Capture the cell that displays the provided text and extract its [x, y] central coordinate. 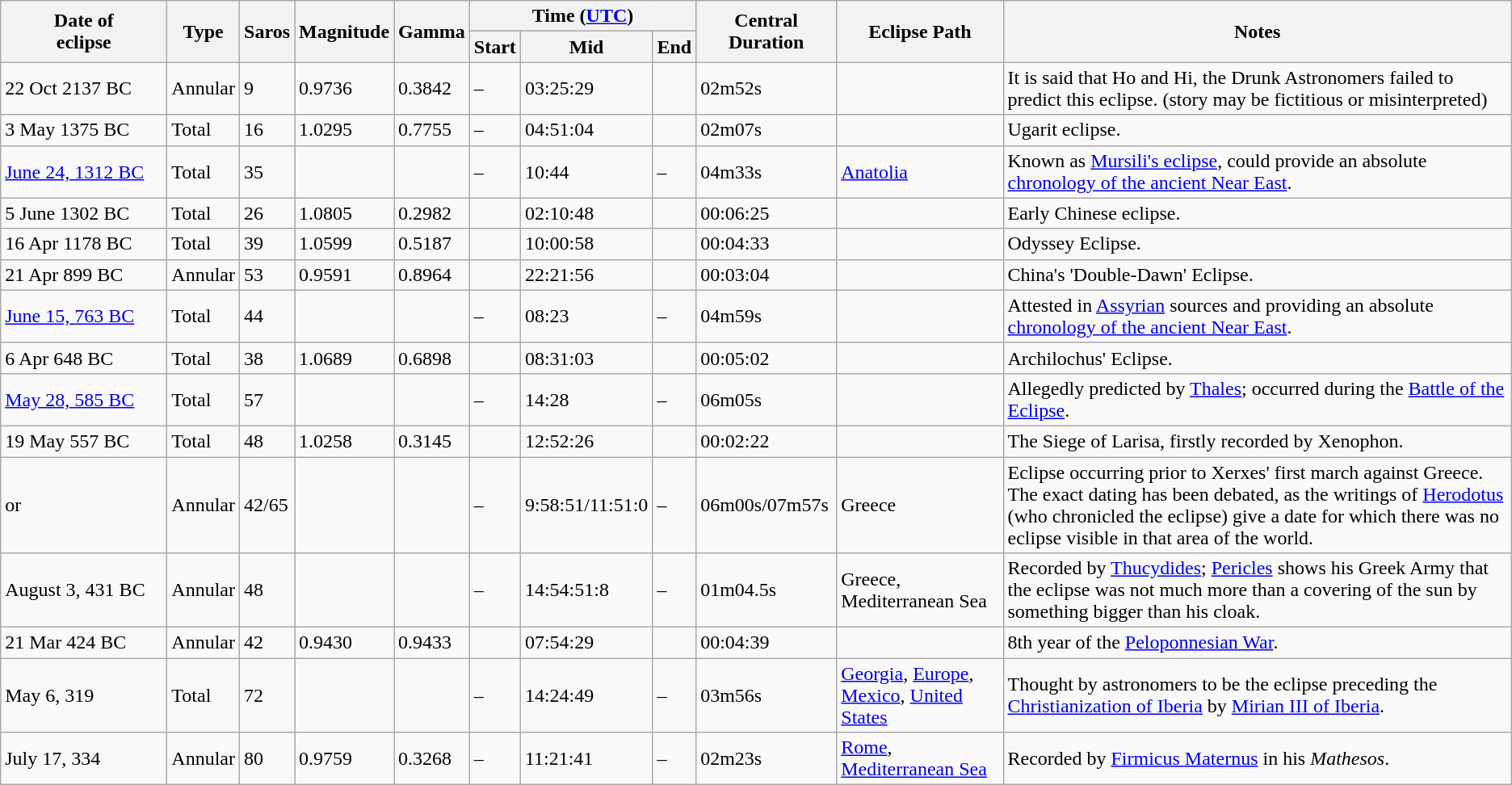
14:28 [586, 399]
04m59s [766, 317]
Mid [586, 47]
14:24:49 [586, 695]
End [674, 47]
Early Chinese eclipse. [1257, 213]
0.9430 [344, 643]
0.9591 [344, 275]
Date ofeclipse [84, 31]
0.3268 [432, 759]
00:05:02 [766, 358]
Rome, Mediterranean Sea [920, 759]
38 [267, 358]
06m00s/07m57s [766, 506]
May 28, 585 BC [84, 399]
3 May 1375 BC [84, 130]
It is said that Ho and Hi, the Drunk Astronomers failed to predict this eclipse. (story may be fictitious or misinterpreted) [1257, 89]
0.2982 [432, 213]
1.0689 [344, 358]
42/65 [267, 506]
Attested in Assyrian sources and providing an absolute chronology of the ancient Near East. [1257, 317]
10:44 [586, 171]
0.9759 [344, 759]
00:04:39 [766, 643]
08:23 [586, 317]
22:21:56 [586, 275]
Saros [267, 31]
Start [494, 47]
11:21:41 [586, 759]
Time (UTC) [582, 16]
0.5187 [432, 244]
Greece, Mediterranean Sea [920, 590]
00:03:04 [766, 275]
1.0295 [344, 130]
80 [267, 759]
0.6898 [432, 358]
Type [204, 31]
57 [267, 399]
26 [267, 213]
0.9433 [432, 643]
02:10:48 [586, 213]
00:06:25 [766, 213]
0.7755 [432, 130]
May 6, 319 [84, 695]
The Siege of Larisa, firstly recorded by Xenophon. [1257, 441]
10:00:58 [586, 244]
06m05s [766, 399]
Archilochus' Eclipse. [1257, 358]
Magnitude [344, 31]
Greece [920, 506]
16 Apr 1178 BC [84, 244]
21 Apr 899 BC [84, 275]
08:31:03 [586, 358]
1.0599 [344, 244]
Notes [1257, 31]
China's 'Double-Dawn' Eclipse. [1257, 275]
02m23s [766, 759]
0.3145 [432, 441]
Eclipse Path [920, 31]
00:04:33 [766, 244]
8th year of the Peloponnesian War. [1257, 643]
03m56s [766, 695]
00:02:22 [766, 441]
35 [267, 171]
Georgia, Europe, Mexico, United States [920, 695]
19 May 557 BC [84, 441]
03:25:29 [586, 89]
16 [267, 130]
0.8964 [432, 275]
or [84, 506]
21 Mar 424 BC [84, 643]
July 17, 334 [84, 759]
04m33s [766, 171]
Recorded by Firmicus Maternus in his Mathesos. [1257, 759]
1.0805 [344, 213]
07:54:29 [586, 643]
22 Oct 2137 BC [84, 89]
Anatolia [920, 171]
72 [267, 695]
14:54:51:8 [586, 590]
0.3842 [432, 89]
6 Apr 648 BC [84, 358]
5 June 1302 BC [84, 213]
9 [267, 89]
Ugarit eclipse. [1257, 130]
53 [267, 275]
02m07s [766, 130]
1.0258 [344, 441]
04:51:04 [586, 130]
42 [267, 643]
44 [267, 317]
Odyssey Eclipse. [1257, 244]
August 3, 431 BC [84, 590]
12:52:26 [586, 441]
9:58:51/11:51:0 [586, 506]
Allegedly predicted by Thales; occurred during the Battle of the Eclipse. [1257, 399]
June 15, 763 BC [84, 317]
01m04.5s [766, 590]
Known as Mursili's eclipse, could provide an absolute chronology of the ancient Near East. [1257, 171]
Central Duration [766, 31]
Gamma [432, 31]
02m52s [766, 89]
39 [267, 244]
0.9736 [344, 89]
June 24, 1312 BC [84, 171]
Thought by astronomers to be the eclipse preceding the Christianization of Iberia by Mirian III of Iberia. [1257, 695]
